Return (x, y) of the center of cell containing provided text 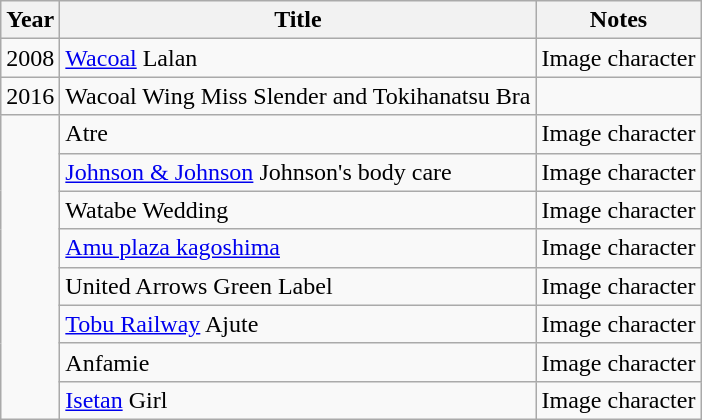
Wacoal Wing Miss Slender and Tokihanatsu Bra (298, 96)
Year (30, 20)
Notes (618, 20)
Anfamie (298, 362)
Amu plaza kagoshima (298, 248)
Johnson & Johnson Johnson's body care (298, 172)
Isetan Girl (298, 400)
United Arrows Green Label (298, 286)
2008 (30, 58)
2016 (30, 96)
Watabe Wedding (298, 210)
Tobu Railway Ajute (298, 324)
Wacoal Lalan (298, 58)
Title (298, 20)
Atre (298, 134)
